Search for the cell housing the specified text and yield its [X, Y] center coordinate. 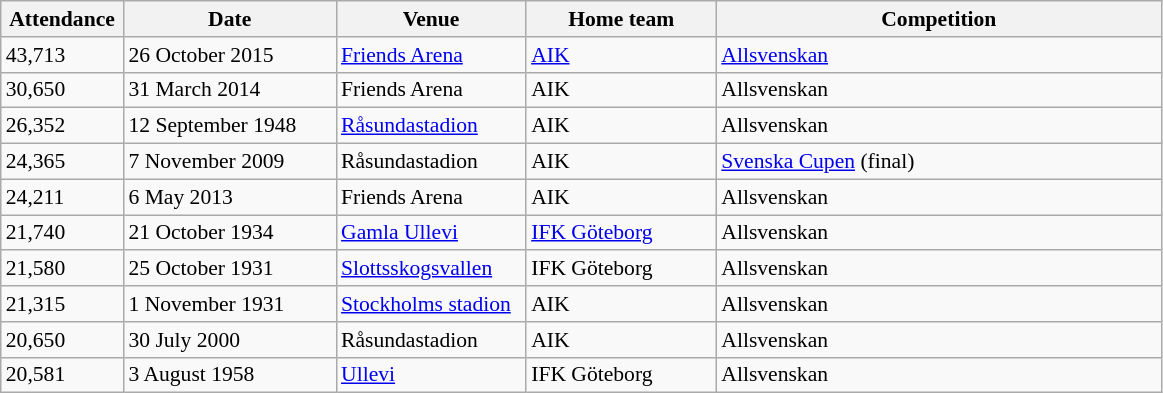
30 July 2000 [230, 340]
12 September 1948 [230, 126]
21,315 [62, 304]
25 October 1931 [230, 269]
31 March 2014 [230, 90]
Competition [938, 19]
7 November 2009 [230, 162]
Svenska Cupen (final) [938, 162]
30,650 [62, 90]
21 October 1934 [230, 233]
24,365 [62, 162]
3 August 1958 [230, 375]
Attendance [62, 19]
26 October 2015 [230, 55]
20,581 [62, 375]
43,713 [62, 55]
Gamla Ullevi [431, 233]
1 November 1931 [230, 304]
6 May 2013 [230, 197]
26,352 [62, 126]
Venue [431, 19]
24,211 [62, 197]
Home team [621, 19]
Ullevi [431, 375]
21,740 [62, 233]
21,580 [62, 269]
Slottsskogsvallen [431, 269]
20,650 [62, 340]
Date [230, 19]
Stockholms stadion [431, 304]
